Output the (X, Y) coordinate of the center of the cell containing the given text.  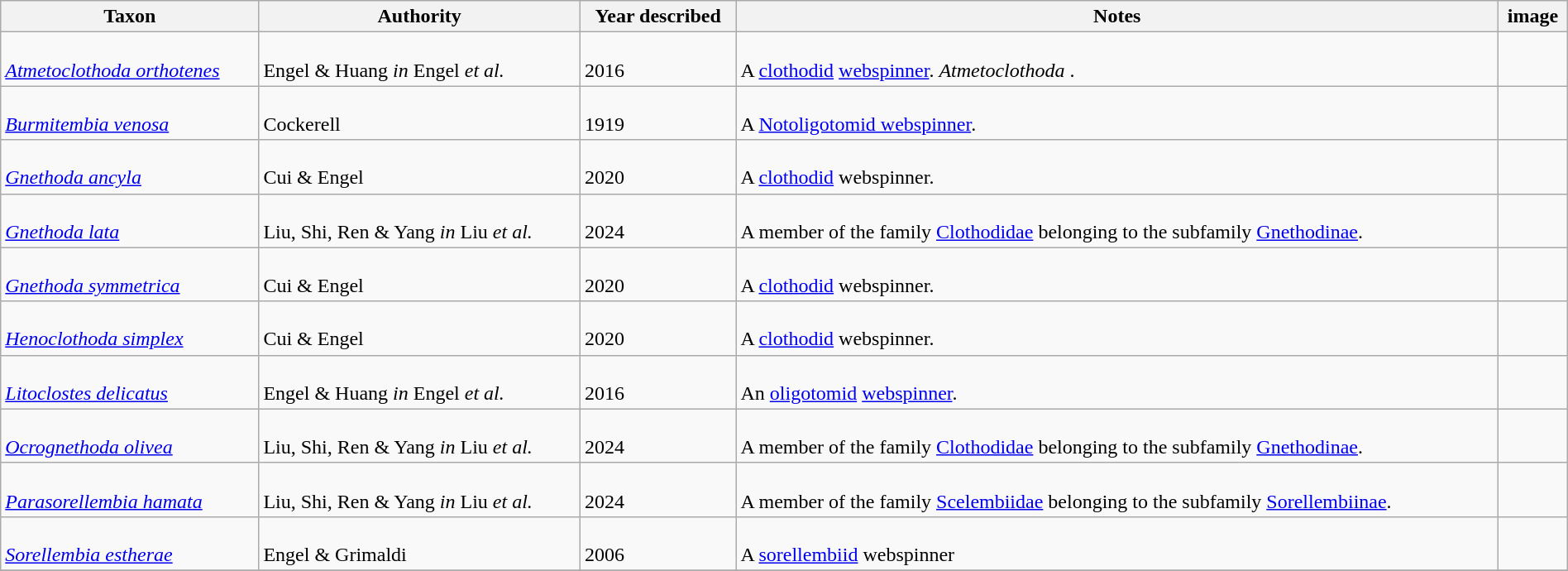
Cockerell (419, 113)
A clothodid webspinner. Atmetoclothoda . (1117, 60)
Authority (419, 17)
image (1533, 17)
Parasorellembia hamata (130, 490)
Sorellembia estherae (130, 543)
An oligotomid webspinner. (1117, 382)
A member of the family Scelembiidae belonging to the subfamily Sorellembiinae. (1117, 490)
Taxon (130, 17)
Henoclothoda simplex (130, 328)
Gnethoda symmetrica (130, 275)
A Notoligotomid webspinner. (1117, 113)
Gnethoda ancyla (130, 167)
Gnethoda lata (130, 220)
Year described (658, 17)
Notes (1117, 17)
1919 (658, 113)
Atmetoclothoda orthotenes (130, 60)
Litoclostes delicatus (130, 382)
Burmitembia venosa (130, 113)
A sorellembiid webspinner (1117, 543)
Engel & Grimaldi (419, 543)
2006 (658, 543)
Ocrognethoda olivea (130, 435)
